Return the (x, y) coordinate for the center point of the cell that contains the specified text.  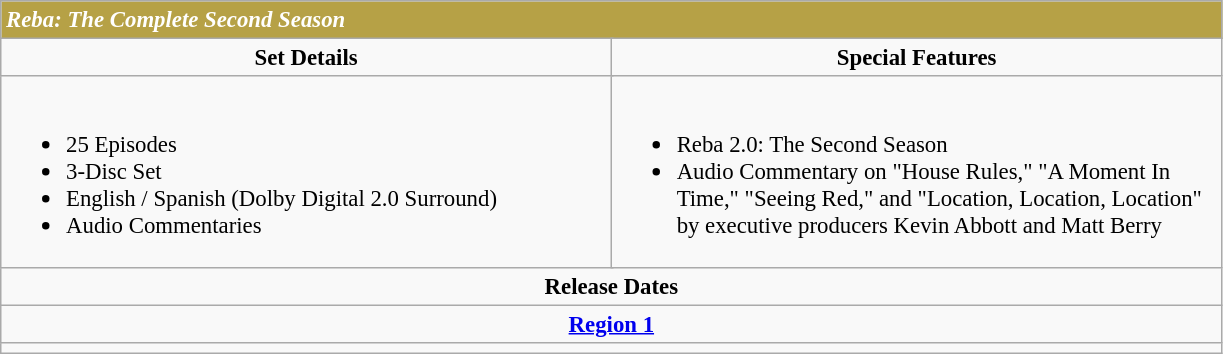
Set Details (306, 58)
Release Dates (612, 286)
25 Episodes3-Disc SetEnglish / Spanish (Dolby Digital 2.0 Surround)Audio Commentaries (306, 172)
Reba: The Complete Second Season (612, 20)
Region 1 (612, 324)
Special Features (916, 58)
